Return (X, Y) of the center of cell containing provided text 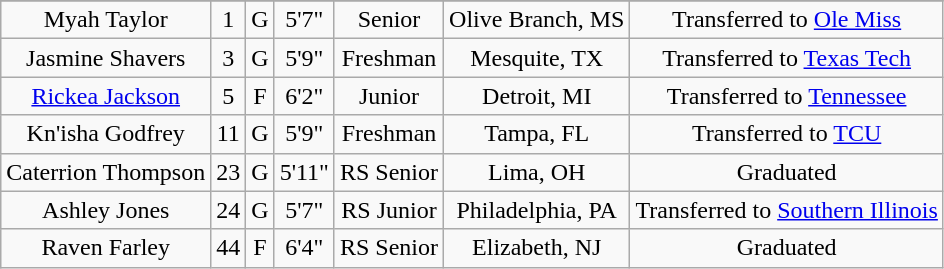
Transferred to TCU (786, 134)
6'2" (304, 96)
Jasmine Shavers (106, 58)
Caterrion Thompson (106, 172)
11 (228, 134)
Kn'isha Godfrey (106, 134)
5'11" (304, 172)
Tampa, FL (537, 134)
Transferred to Ole Miss (786, 20)
Elizabeth, NJ (537, 248)
3 (228, 58)
24 (228, 210)
Philadelphia, PA (537, 210)
Transferred to Texas Tech (786, 58)
Olive Branch, MS (537, 20)
5 (228, 96)
23 (228, 172)
Detroit, MI (537, 96)
1 (228, 20)
Rickea Jackson (106, 96)
6'4" (304, 248)
Lima, OH (537, 172)
RS Junior (388, 210)
Mesquite, TX (537, 58)
44 (228, 248)
Senior (388, 20)
Raven Farley (106, 248)
Ashley Jones (106, 210)
Myah Taylor (106, 20)
Transferred to Tennessee (786, 96)
Transferred to Southern Illinois (786, 210)
Junior (388, 96)
